Detect which cell encompasses the target text, then output its (x, y) center coordinate. 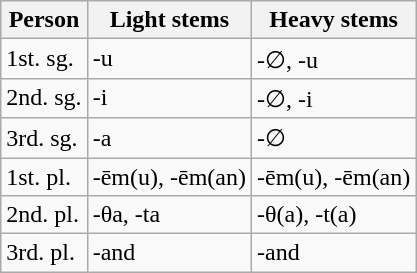
-θ(a), -t(a) (333, 215)
Light stems (169, 20)
-∅, -u (333, 59)
Person (44, 20)
-∅ (333, 138)
-θa, -ta (169, 215)
-a (169, 138)
Heavy stems (333, 20)
2nd. sg. (44, 98)
3rd. pl. (44, 253)
-∅, -i (333, 98)
-i (169, 98)
1st. sg. (44, 59)
3rd. sg. (44, 138)
1st. pl. (44, 177)
-u (169, 59)
2nd. pl. (44, 215)
